From the cell containing the given text, extract its center point as (x, y) coordinate. 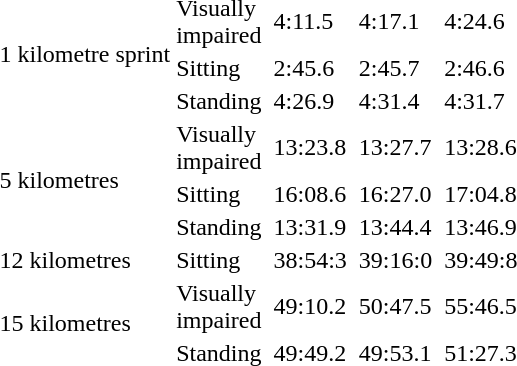
13:27.7 (395, 148)
39:16:0 (395, 260)
2:45.6 (310, 68)
13:23.8 (310, 148)
38:54:3 (310, 260)
2:45.7 (395, 68)
13:44.4 (395, 227)
4:26.9 (310, 101)
49:10.2 (310, 306)
13:31.9 (310, 227)
16:08.6 (310, 194)
4:31.4 (395, 101)
16:27.0 (395, 194)
50:47.5 (395, 306)
